Capture the cell that displays the provided text and extract its [X, Y] central coordinate. 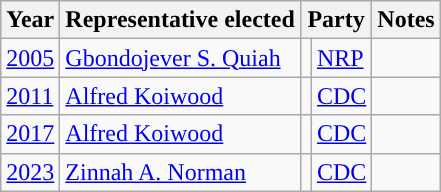
2023 [30, 172]
Year [30, 20]
Party [336, 20]
Notes [406, 20]
NRP [341, 58]
Gbondojever S. Quiah [180, 58]
Zinnah A. Norman [180, 172]
2011 [30, 96]
Representative elected [180, 20]
2017 [30, 134]
2005 [30, 58]
